Return (x, y) of the center of cell containing provided text 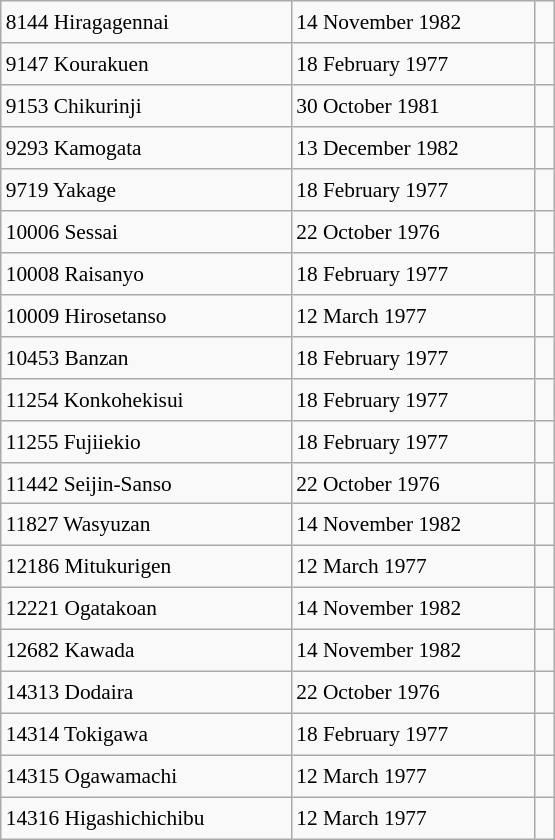
11254 Konkohekisui (146, 399)
8144 Hiragagennai (146, 22)
13 December 1982 (412, 148)
9147 Kourakuen (146, 64)
12221 Ogatakoan (146, 609)
9153 Chikurinji (146, 106)
30 October 1981 (412, 106)
12186 Mitukurigen (146, 567)
12682 Kawada (146, 651)
14316 Higashichichibu (146, 818)
10009 Hirosetanso (146, 315)
14315 Ogawamachi (146, 776)
11827 Wasyuzan (146, 525)
9293 Kamogata (146, 148)
14313 Dodaira (146, 693)
10453 Banzan (146, 357)
14314 Tokigawa (146, 735)
9719 Yakage (146, 190)
11442 Seijin-Sanso (146, 483)
10006 Sessai (146, 232)
11255 Fujiiekio (146, 441)
10008 Raisanyo (146, 274)
